Return [x, y] of the center of cell containing provided text 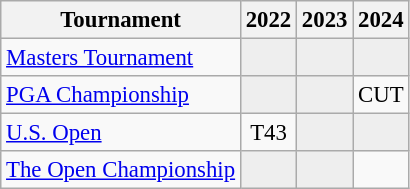
2023 [325, 20]
2024 [381, 20]
T43 [268, 133]
U.S. Open [121, 133]
Tournament [121, 20]
Masters Tournament [121, 58]
2022 [268, 20]
The Open Championship [121, 170]
CUT [381, 95]
PGA Championship [121, 95]
